Extract the (x, y) coordinate from the center of the cell holding the provided text.  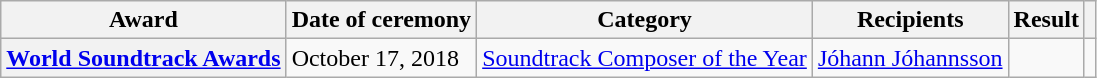
World Soundtrack Awards (144, 58)
Result (1046, 20)
Jóhann Jóhannsson (910, 58)
Award (144, 20)
Recipients (910, 20)
Category (645, 20)
Soundtrack Composer of the Year (645, 58)
Date of ceremony (382, 20)
October 17, 2018 (382, 58)
